Determine the [X, Y] coordinate at the center of the cell enclosing the given text.  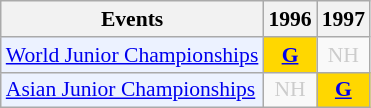
World Junior Championships [132, 55]
1997 [344, 19]
Asian Junior Championships [132, 90]
Events [132, 19]
1996 [290, 19]
